Detect which cell encompasses the target text, then output its (x, y) center coordinate. 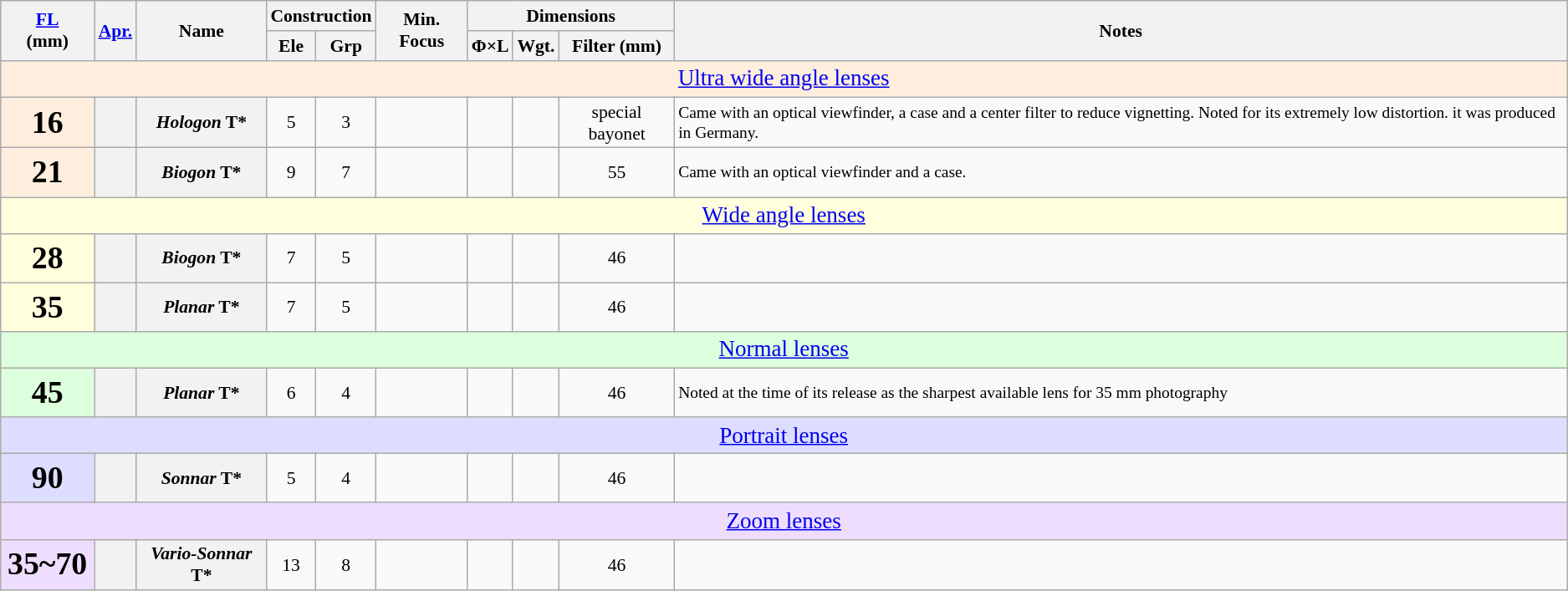
Apr. (115, 30)
Wide angle lenses (784, 216)
21 (48, 172)
Filter (mm) (617, 46)
Name (201, 30)
Construction (321, 16)
Wgt. (535, 46)
35~70 (48, 565)
Dimensions (571, 16)
8 (346, 565)
Normal lenses (784, 350)
35 (48, 308)
Portrait lenses (784, 436)
28 (48, 259)
45 (48, 393)
Min. Focus (421, 30)
Vario-Sonnar T* (201, 565)
16 (48, 122)
Came with an optical viewfinder and a case. (1121, 172)
Zoom lenses (784, 522)
Came with an optical viewfinder, a case and a center filter to reduce vignetting. Noted for its extremely low distortion. it was produced in Germany. (1121, 122)
FL(mm) (48, 30)
6 (291, 393)
Ele (291, 46)
Hologon T* (201, 122)
Notes (1121, 30)
Grp (346, 46)
special bayonet (617, 122)
90 (48, 478)
Sonnar T* (201, 478)
9 (291, 172)
Ultra wide angle lenses (784, 79)
3 (346, 122)
Φ×L (490, 46)
13 (291, 565)
Noted at the time of its release as the sharpest available lens for 35 mm photography (1121, 393)
55 (617, 172)
